Find where the given text appears and provide that cell's center as [x, y] coordinate. 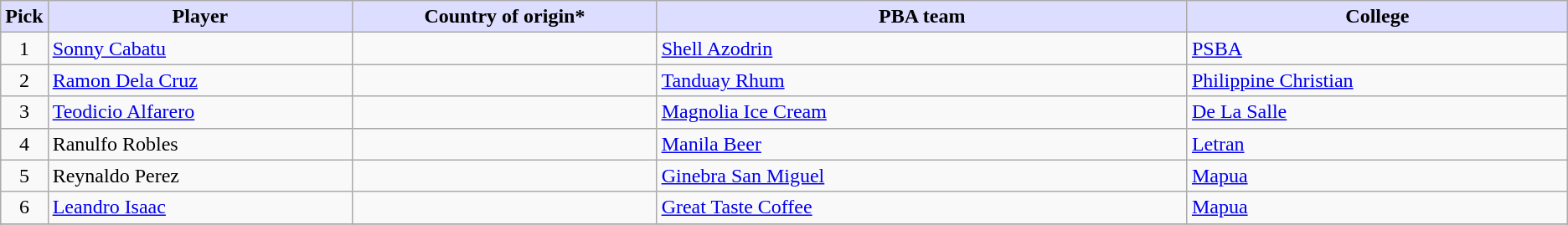
3 [24, 112]
Ginebra San Miguel [921, 176]
Philippine Christian [1377, 80]
Ranulfo Robles [200, 144]
Country of origin* [504, 17]
Teodicio Alfarero [200, 112]
Leandro Isaac [200, 207]
Ramon Dela Cruz [200, 80]
Letran [1377, 144]
Pick [24, 17]
PBA team [921, 17]
Sonny Cabatu [200, 49]
Shell Azodrin [921, 49]
Player [200, 17]
Magnolia Ice Cream [921, 112]
PSBA [1377, 49]
4 [24, 144]
5 [24, 176]
1 [24, 49]
College [1377, 17]
Great Taste Coffee [921, 207]
Tanduay Rhum [921, 80]
6 [24, 207]
Manila Beer [921, 144]
Reynaldo Perez [200, 176]
2 [24, 80]
De La Salle [1377, 112]
